Output the [x, y] coordinate of the center of the cell containing the given text.  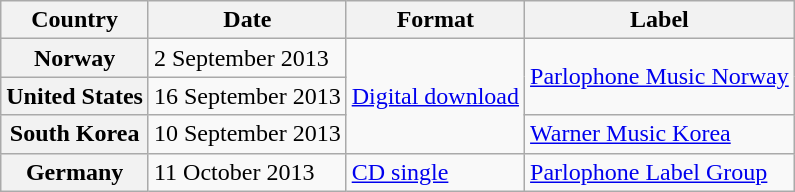
Parlophone Music Norway [660, 77]
10 September 2013 [247, 134]
Date [247, 20]
Label [660, 20]
Germany [75, 172]
2 September 2013 [247, 58]
United States [75, 96]
16 September 2013 [247, 96]
South Korea [75, 134]
Warner Music Korea [660, 134]
11 October 2013 [247, 172]
Norway [75, 58]
Parlophone Label Group [660, 172]
CD single [435, 172]
Format [435, 20]
Country [75, 20]
Digital download [435, 96]
